Locate the cell with the specified text and output its (x, y) center coordinate. 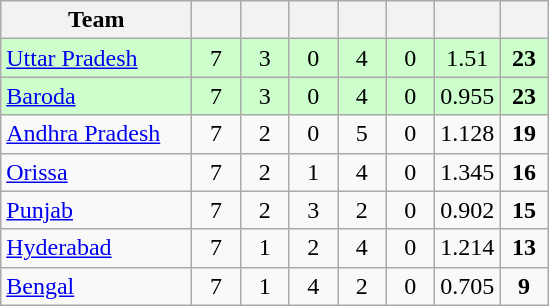
16 (524, 172)
5 (362, 134)
Orissa (96, 172)
1.345 (468, 172)
0.705 (468, 286)
15 (524, 210)
Bengal (96, 286)
0.902 (468, 210)
19 (524, 134)
1.51 (468, 58)
Team (96, 20)
Uttar Pradesh (96, 58)
Punjab (96, 210)
Andhra Pradesh (96, 134)
1.214 (468, 248)
Hyderabad (96, 248)
9 (524, 286)
1.128 (468, 134)
0.955 (468, 96)
13 (524, 248)
Baroda (96, 96)
